From the cell containing the given text, extract its center point as (x, y) coordinate. 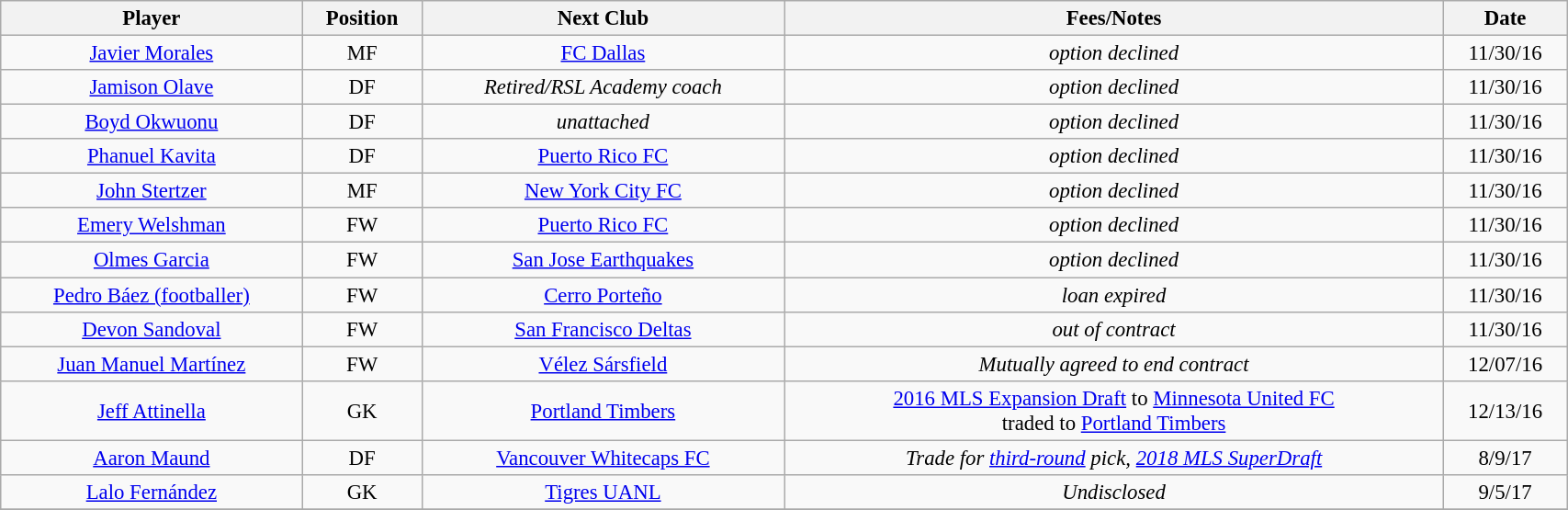
Tigres UANL (603, 493)
Date (1506, 18)
Vancouver Whitecaps FC (603, 458)
Jamison Olave (152, 87)
Player (152, 18)
12/13/16 (1506, 410)
Portland Timbers (603, 410)
Olmes Garcia (152, 260)
out of contract (1114, 329)
Retired/RSL Academy coach (603, 87)
John Stertzer (152, 191)
Next Club (603, 18)
Pedro Báez (footballer) (152, 295)
Phanuel Kavita (152, 156)
Emery Welshman (152, 225)
unattached (603, 122)
New York City FC (603, 191)
FC Dallas (603, 53)
Undisclosed (1114, 493)
8/9/17 (1506, 458)
Trade for third-round pick, 2018 MLS SuperDraft (1114, 458)
Mutually agreed to end contract (1114, 364)
Lalo Fernández (152, 493)
San Francisco Deltas (603, 329)
Fees/Notes (1114, 18)
Devon Sandoval (152, 329)
2016 MLS Expansion Draft to Minnesota United FCtraded to Portland Timbers (1114, 410)
Jeff Attinella (152, 410)
Boyd Okwuonu (152, 122)
San Jose Earthquakes (603, 260)
Javier Morales (152, 53)
loan expired (1114, 295)
Cerro Porteño (603, 295)
9/5/17 (1506, 493)
Aaron Maund (152, 458)
Juan Manuel Martínez (152, 364)
12/07/16 (1506, 364)
Vélez Sársfield (603, 364)
Position (362, 18)
